Pinpoint the cell where the given text exists, returning its [X, Y] midpoint coordinate. 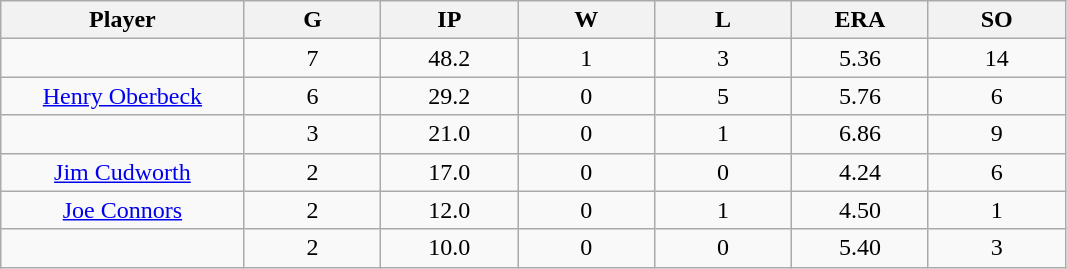
17.0 [450, 172]
9 [996, 134]
ERA [860, 20]
48.2 [450, 58]
29.2 [450, 96]
4.24 [860, 172]
SO [996, 20]
5.36 [860, 58]
5.76 [860, 96]
Player [122, 20]
21.0 [450, 134]
10.0 [450, 248]
5.40 [860, 248]
6.86 [860, 134]
Jim Cudworth [122, 172]
5 [724, 96]
L [724, 20]
Joe Connors [122, 210]
IP [450, 20]
14 [996, 58]
4.50 [860, 210]
12.0 [450, 210]
W [586, 20]
G [312, 20]
7 [312, 58]
Henry Oberbeck [122, 96]
